Return [x, y] of the center of cell containing provided text 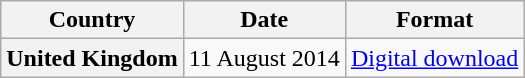
United Kingdom [92, 58]
11 August 2014 [264, 58]
Digital download [434, 58]
Country [92, 20]
Date [264, 20]
Format [434, 20]
